From the cell containing the given text, extract its center point as (x, y) coordinate. 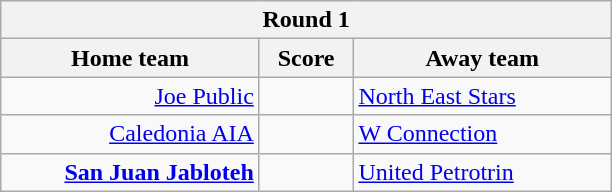
W Connection (482, 134)
United Petrotrin (482, 172)
Caledonia AIA (130, 134)
Joe Public (130, 96)
Away team (482, 58)
San Juan Jabloteh (130, 172)
North East Stars (482, 96)
Score (306, 58)
Round 1 (306, 20)
Home team (130, 58)
